Search for the cell housing the specified text and yield its (X, Y) center coordinate. 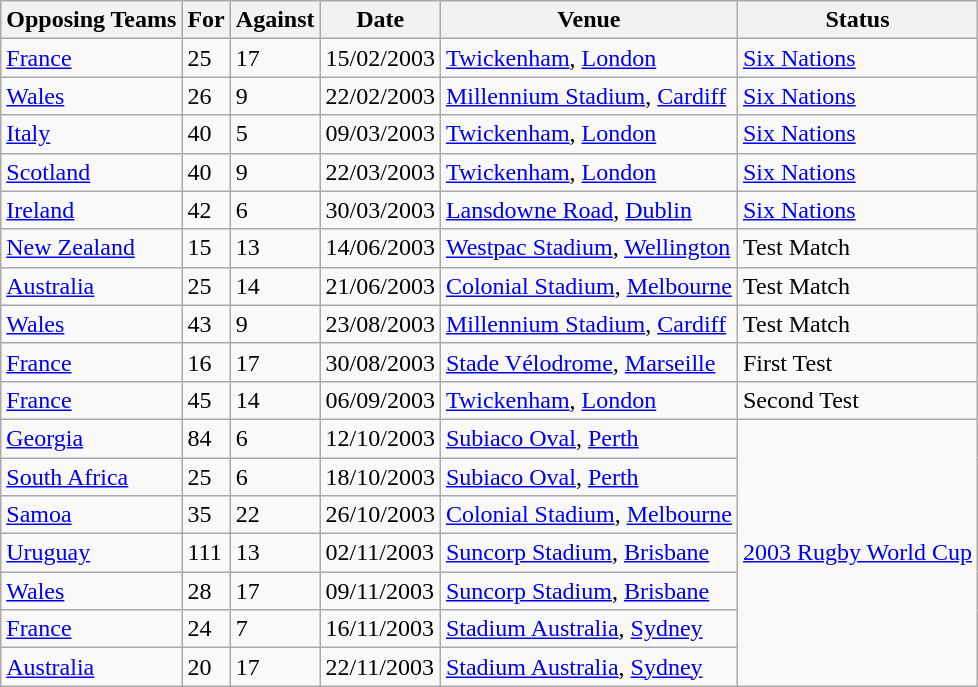
Uruguay (92, 553)
16/11/2003 (380, 629)
Lansdowne Road, Dublin (588, 210)
22 (275, 515)
43 (206, 324)
45 (206, 400)
16 (206, 362)
28 (206, 591)
Westpac Stadium, Wellington (588, 248)
14/06/2003 (380, 248)
111 (206, 553)
35 (206, 515)
22/11/2003 (380, 667)
Venue (588, 20)
For (206, 20)
18/10/2003 (380, 477)
30/03/2003 (380, 210)
12/10/2003 (380, 438)
23/08/2003 (380, 324)
26 (206, 96)
Italy (92, 134)
South Africa (92, 477)
Against (275, 20)
First Test (857, 362)
Stade Vélodrome, Marseille (588, 362)
15 (206, 248)
09/03/2003 (380, 134)
02/11/2003 (380, 553)
84 (206, 438)
7 (275, 629)
New Zealand (92, 248)
Second Test (857, 400)
Ireland (92, 210)
5 (275, 134)
22/03/2003 (380, 172)
26/10/2003 (380, 515)
2003 Rugby World Cup (857, 552)
Status (857, 20)
42 (206, 210)
15/02/2003 (380, 58)
Opposing Teams (92, 20)
22/02/2003 (380, 96)
Georgia (92, 438)
24 (206, 629)
09/11/2003 (380, 591)
20 (206, 667)
Samoa (92, 515)
21/06/2003 (380, 286)
30/08/2003 (380, 362)
06/09/2003 (380, 400)
Date (380, 20)
Scotland (92, 172)
